Pinpoint the cell where the given text exists, returning its (x, y) midpoint coordinate. 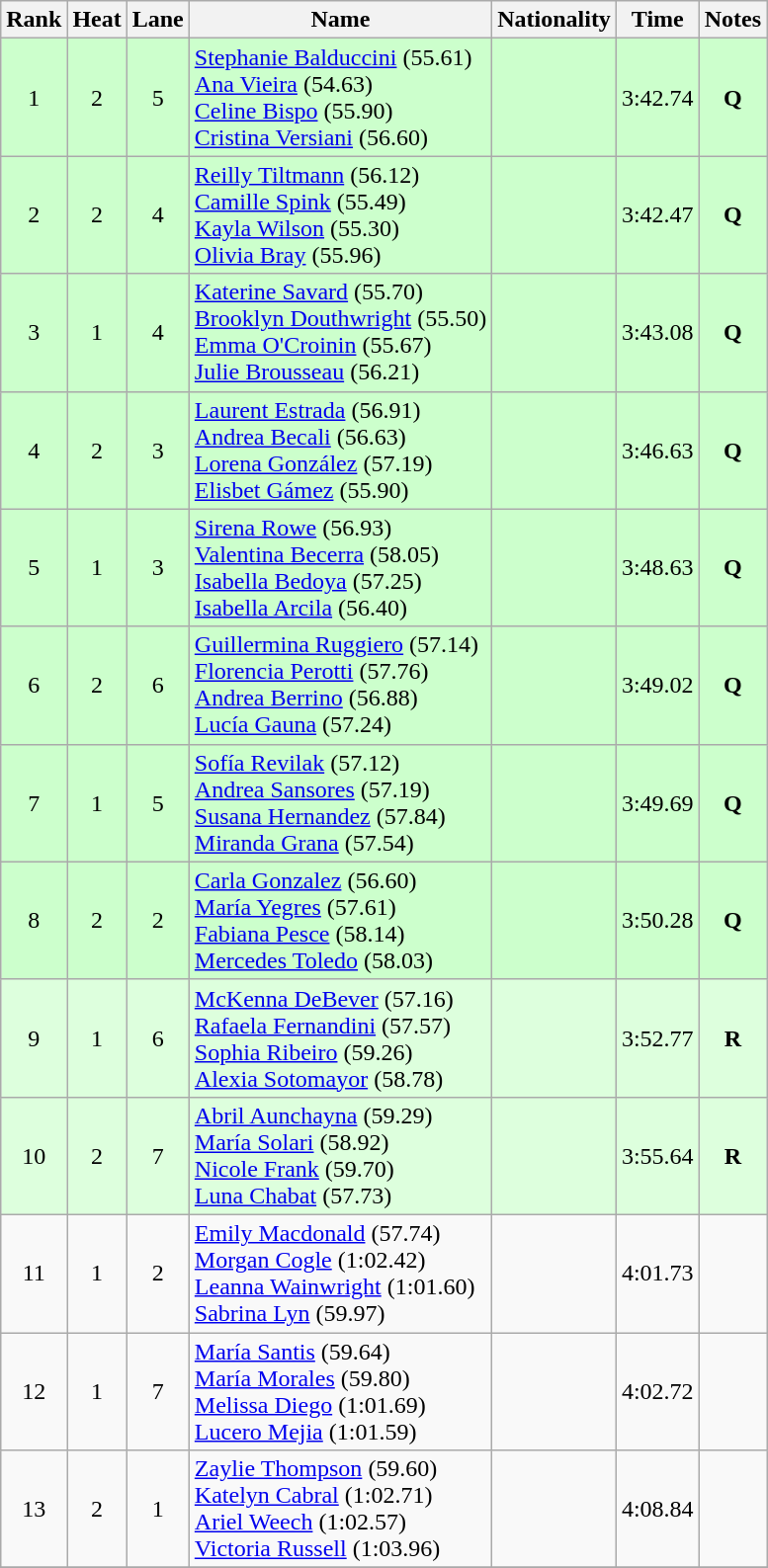
Rank (34, 20)
3:43.08 (657, 332)
Time (657, 20)
3:42.47 (657, 215)
Carla Gonzalez (56.60)María Yegres (57.61)Fabiana Pesce (58.14)Mercedes Toledo (58.03) (340, 921)
12 (34, 1391)
4:02.72 (657, 1391)
3:46.63 (657, 451)
María Santis (59.64)María Morales (59.80)Melissa Diego (1:01.69)Lucero Mejia (1:01.59) (340, 1391)
Abril Aunchayna (59.29)María Solari (58.92)Nicole Frank (59.70)Luna Chabat (57.73) (340, 1156)
Zaylie Thompson (59.60)Katelyn Cabral (1:02.71)Ariel Weech (1:02.57)Victoria Russell (1:03.96) (340, 1510)
3:52.77 (657, 1037)
4:01.73 (657, 1273)
Sirena Rowe (56.93)Valentina Becerra (58.05)Isabella Bedoya (57.25)Isabella Arcila (56.40) (340, 567)
Nationality (555, 20)
Heat (97, 20)
Name (340, 20)
Notes (732, 20)
Sofía Revilak (57.12)Andrea Sansores (57.19)Susana Hernandez (57.84)Miranda Grana (57.54) (340, 802)
Reilly Tiltmann (56.12)Camille Spink (55.49)Kayla Wilson (55.30)Olivia Bray (55.96) (340, 215)
3:55.64 (657, 1156)
Emily Macdonald (57.74)Morgan Cogle (1:02.42)Leanna Wainwright (1:01.60)Sabrina Lyn (59.97) (340, 1273)
3:50.28 (657, 921)
McKenna DeBever (57.16)Rafaela Fernandini (57.57)Sophia Ribeiro (59.26)Alexia Sotomayor (58.78) (340, 1037)
4:08.84 (657, 1510)
3:48.63 (657, 567)
9 (34, 1037)
11 (34, 1273)
Stephanie Balduccini (55.61)Ana Vieira (54.63)Celine Bispo (55.90)Cristina Versiani (56.60) (340, 97)
3:42.74 (657, 97)
Katerine Savard (55.70)Brooklyn Douthwright (55.50)Emma O'Croinin (55.67)Julie Brousseau (56.21) (340, 332)
8 (34, 921)
Laurent Estrada (56.91)Andrea Becali (56.63)Lorena González (57.19)Elisbet Gámez (55.90) (340, 451)
3:49.69 (657, 802)
3:49.02 (657, 686)
13 (34, 1510)
Guillermina Ruggiero (57.14)Florencia Perotti (57.76)Andrea Berrino (56.88)Lucía Gauna (57.24) (340, 686)
10 (34, 1156)
Lane (158, 20)
